From the cell containing the given text, extract its center point as [X, Y] coordinate. 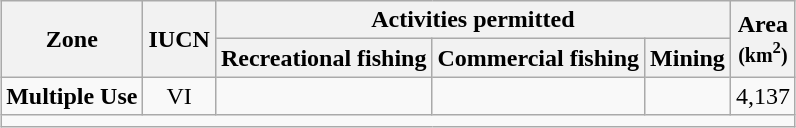
Recreational fishing [324, 58]
Activities permitted [472, 20]
Area(km2) [762, 39]
Mining [688, 58]
Multiple Use [72, 96]
4,137 [762, 96]
IUCN [179, 39]
VI [179, 96]
Commercial fishing [538, 58]
Zone [72, 39]
